Identify which cell holds the provided text, then report its (X, Y) central coordinate. 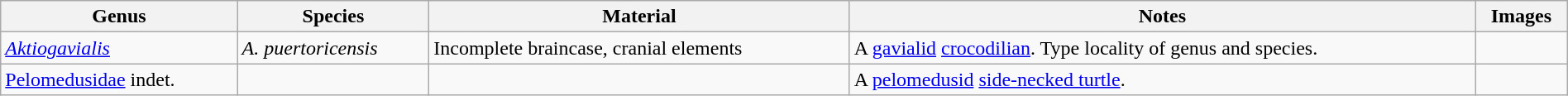
A gavialid crocodilian. Type locality of genus and species. (1162, 48)
Material (639, 17)
Species (333, 17)
Images (1522, 17)
Notes (1162, 17)
Pelomedusidae indet. (119, 79)
Genus (119, 17)
Aktiogavialis (119, 48)
A pelomedusid side-necked turtle. (1162, 79)
Incomplete braincase, cranial elements (639, 48)
A. puertoricensis (333, 48)
